Find where the given text appears and provide that cell's center as [x, y] coordinate. 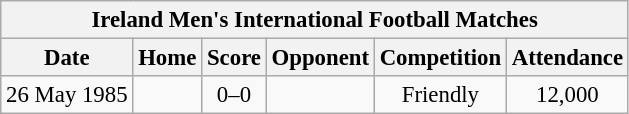
Attendance [567, 58]
Opponent [320, 58]
0–0 [234, 95]
Friendly [440, 95]
Score [234, 58]
Ireland Men's International Football Matches [315, 20]
26 May 1985 [67, 95]
12,000 [567, 95]
Date [67, 58]
Home [168, 58]
Competition [440, 58]
